Return the (X, Y) coordinate for the center point of the cell that contains the specified text.  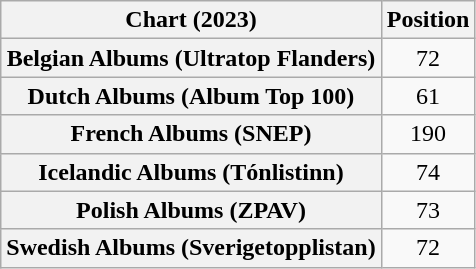
74 (428, 172)
Swedish Albums (Sverigetopplistan) (191, 248)
73 (428, 210)
Position (428, 20)
Polish Albums (ZPAV) (191, 210)
Belgian Albums (Ultratop Flanders) (191, 58)
61 (428, 96)
French Albums (SNEP) (191, 134)
Icelandic Albums (Tónlistinn) (191, 172)
Chart (2023) (191, 20)
Dutch Albums (Album Top 100) (191, 96)
190 (428, 134)
